For the text-containing cell, return its midpoint in (X, Y) coordinate format. 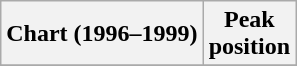
Peakposition (249, 34)
Chart (1996–1999) (102, 34)
